From the cell containing the given text, extract its center point as (X, Y) coordinate. 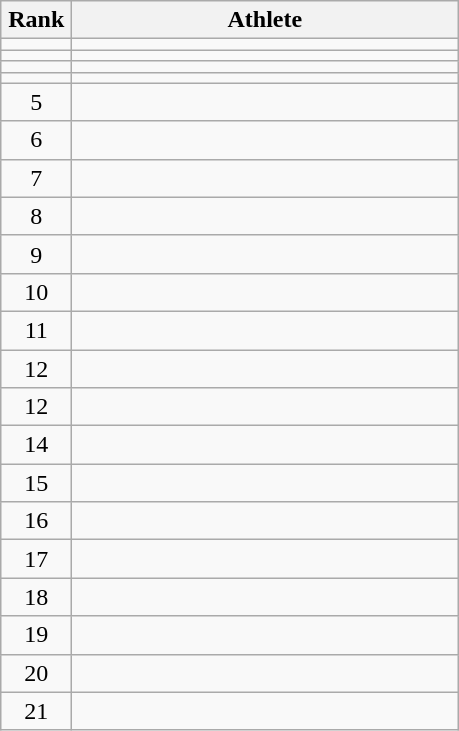
7 (36, 178)
14 (36, 445)
16 (36, 521)
11 (36, 330)
15 (36, 483)
17 (36, 559)
19 (36, 635)
6 (36, 140)
21 (36, 711)
9 (36, 254)
8 (36, 216)
10 (36, 292)
Athlete (265, 20)
20 (36, 673)
18 (36, 597)
5 (36, 102)
Rank (36, 20)
